Return the (x, y) coordinate for the center point of the cell that contains the specified text.  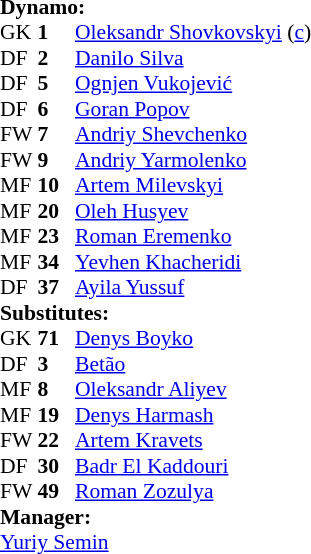
Artem Milevskyi (193, 185)
Denys Boyko (193, 339)
Roman Eremenko (193, 237)
3 (57, 364)
Danilo Silva (193, 58)
Goran Popov (193, 109)
5 (57, 83)
6 (57, 109)
20 (57, 211)
Ayila Yussuf (193, 287)
Andriy Shevchenko (193, 135)
7 (57, 135)
30 (57, 466)
Oleksandr Aliyev (193, 389)
Andriy Yarmolenko (193, 160)
8 (57, 389)
22 (57, 441)
19 (57, 415)
Betão (193, 364)
Oleh Husyev (193, 211)
1 (57, 33)
Badr El Kaddouri (193, 466)
49 (57, 491)
71 (57, 339)
Denys Harmash (193, 415)
Oleksandr Shovkovskyi (c) (193, 33)
Manager: (156, 517)
37 (57, 287)
9 (57, 160)
2 (57, 58)
23 (57, 237)
Roman Zozulya (193, 491)
10 (57, 185)
Substitutes: (156, 313)
Yevhen Khacheridi (193, 262)
34 (57, 262)
Artem Kravets (193, 441)
Ognjen Vukojević (193, 83)
